Pinpoint the cell where the given text exists, returning its (x, y) midpoint coordinate. 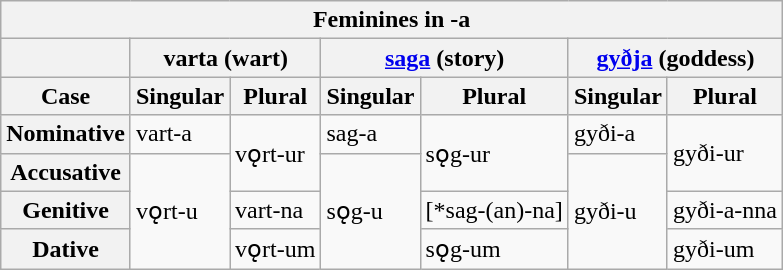
vǫrt-ur (276, 153)
vǫrt-um (276, 249)
sǫg-um (494, 249)
varta (wart) (225, 58)
sag-a (370, 134)
Case (66, 96)
Nominative (66, 134)
sǫg-ur (494, 153)
saga (story) (444, 58)
gyðja (goddess) (675, 58)
Dative (66, 249)
vart-a (180, 134)
vart-na (276, 210)
vǫrt-u (180, 211)
Feminines in -a (392, 20)
gyði-um (724, 249)
Accusative (66, 172)
[*sag-(an)-na] (494, 210)
Genitive (66, 210)
gyði-ur (724, 153)
gyði-u (618, 211)
gyði-a-nna (724, 210)
gyði-a (618, 134)
sǫg-u (370, 211)
